For the text-containing cell, return its midpoint in [X, Y] coordinate format. 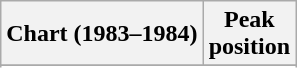
Chart (1983–1984) [102, 34]
Peakposition [249, 34]
